Detect which cell encompasses the target text, then output its (X, Y) center coordinate. 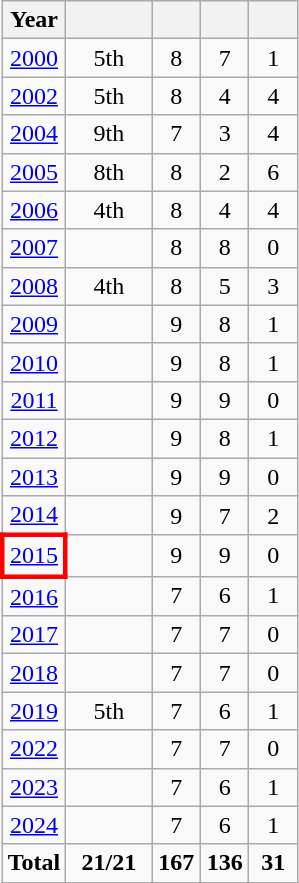
2012 (34, 438)
21/21 (109, 863)
2009 (34, 324)
167 (176, 863)
2019 (34, 711)
2000 (34, 58)
2024 (34, 825)
2016 (34, 596)
2014 (34, 516)
136 (224, 863)
Year (34, 20)
8th (109, 172)
2005 (34, 172)
2015 (34, 556)
2011 (34, 400)
2013 (34, 477)
9th (109, 134)
2007 (34, 248)
2006 (34, 210)
Total (34, 863)
2004 (34, 134)
31 (274, 863)
2018 (34, 673)
2023 (34, 787)
2022 (34, 749)
2017 (34, 635)
2010 (34, 362)
5 (224, 286)
2008 (34, 286)
2002 (34, 96)
